Output the (X, Y) coordinate of the center of the cell containing the given text.  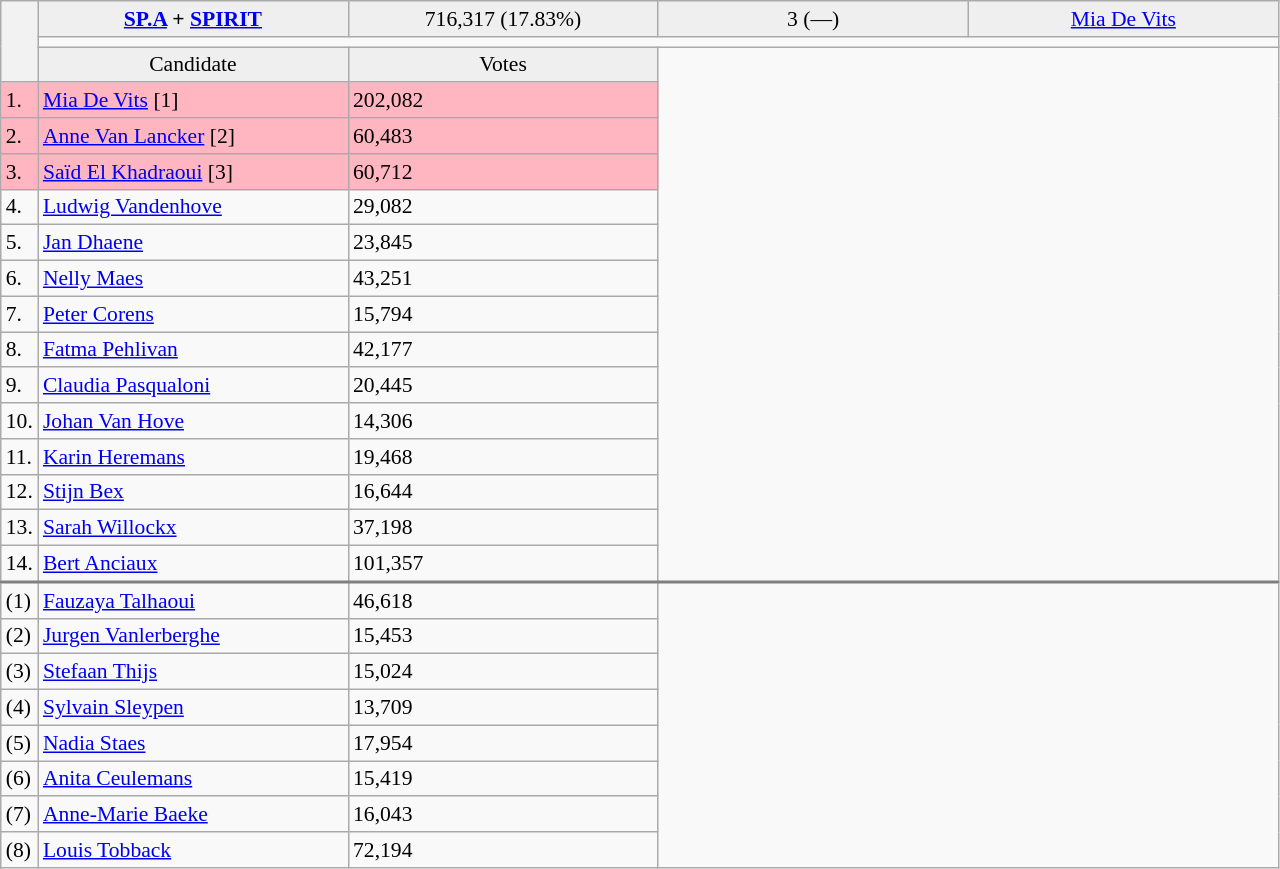
9. (20, 386)
Louis Tobback (193, 850)
Karin Heremans (193, 457)
5. (20, 243)
Sylvain Sleypen (193, 708)
(6) (20, 779)
(8) (20, 850)
Nelly Maes (193, 279)
29,082 (503, 207)
Ludwig Vandenhove (193, 207)
10. (20, 421)
(2) (20, 636)
3. (20, 172)
23,845 (503, 243)
Candidate (193, 65)
7. (20, 314)
11. (20, 457)
Votes (503, 65)
3 (—) (813, 19)
43,251 (503, 279)
16,644 (503, 492)
13,709 (503, 708)
14. (20, 564)
202,082 (503, 101)
20,445 (503, 386)
(7) (20, 815)
716,317 (17.83%) (503, 19)
17,954 (503, 743)
Anita Ceulemans (193, 779)
72,194 (503, 850)
15,453 (503, 636)
Fatma Pehlivan (193, 350)
4. (20, 207)
(5) (20, 743)
8. (20, 350)
16,043 (503, 815)
42,177 (503, 350)
60,483 (503, 136)
(1) (20, 600)
37,198 (503, 528)
Peter Corens (193, 314)
6. (20, 279)
12. (20, 492)
(3) (20, 672)
Stefaan Thijs (193, 672)
(4) (20, 708)
Jurgen Vanlerberghe (193, 636)
Fauzaya Talhaoui (193, 600)
15,024 (503, 672)
Anne Van Lancker [2] (193, 136)
15,419 (503, 779)
Sarah Willockx (193, 528)
14,306 (503, 421)
101,357 (503, 564)
SP.A + SPIRIT (193, 19)
Jan Dhaene (193, 243)
Claudia Pasqualoni (193, 386)
Mia De Vits [1] (193, 101)
13. (20, 528)
2. (20, 136)
Stijn Bex (193, 492)
Saïd El Khadraoui [3] (193, 172)
Mia De Vits (1123, 19)
Anne-Marie Baeke (193, 815)
1. (20, 101)
60,712 (503, 172)
46,618 (503, 600)
Johan Van Hove (193, 421)
15,794 (503, 314)
Nadia Staes (193, 743)
Bert Anciaux (193, 564)
19,468 (503, 457)
